Find where the given text appears and provide that cell's center as [x, y] coordinate. 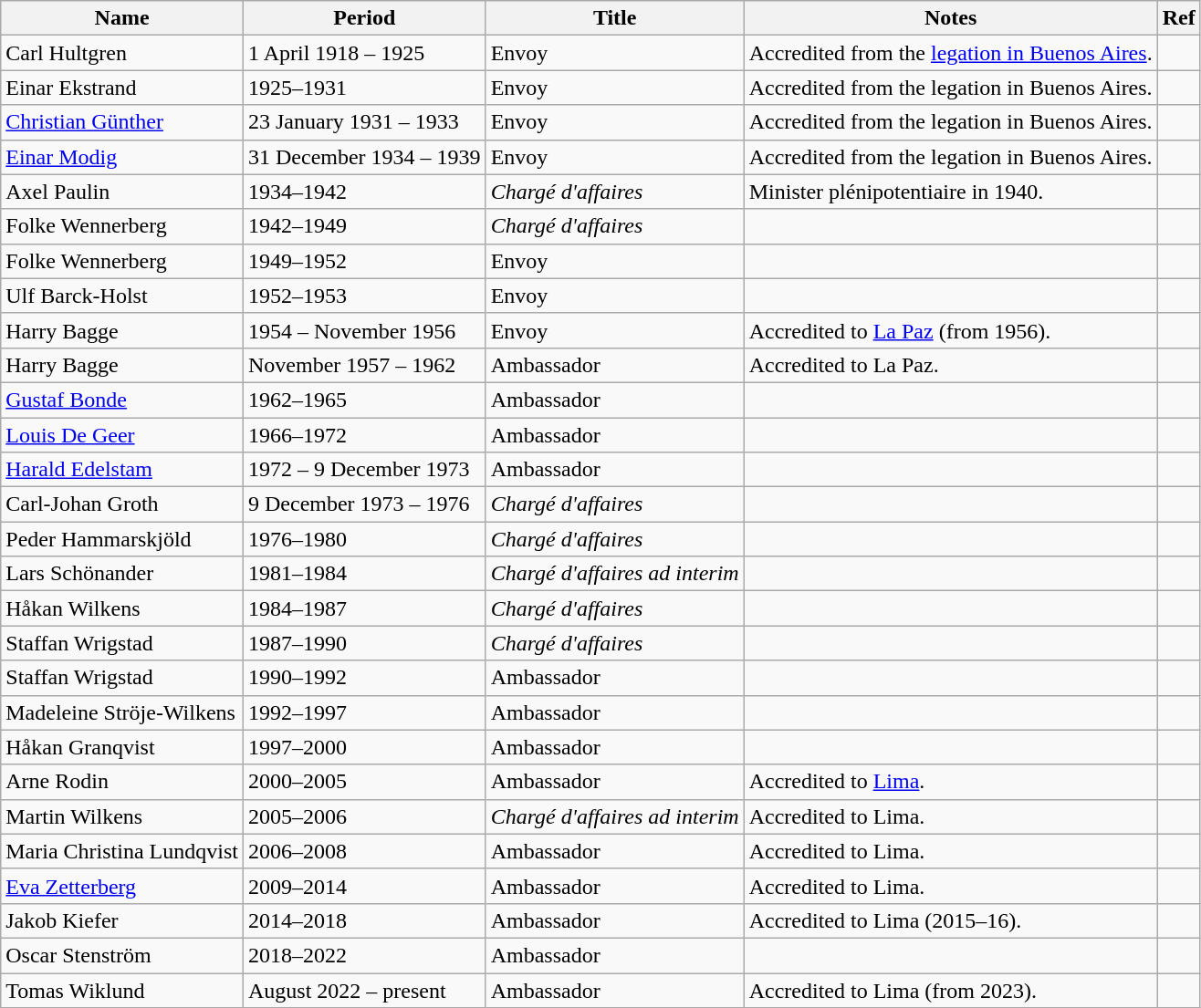
Accredited to Lima (2015–16). [951, 920]
Gustaf Bonde [122, 400]
August 2022 – present [364, 990]
Axel Paulin [122, 192]
Period [364, 18]
Eva Zetterberg [122, 886]
Carl Hultgren [122, 53]
1954 – November 1956 [364, 330]
Minister plénipotentiaire in 1940. [951, 192]
Håkan Granqvist [122, 747]
Martin Wilkens [122, 816]
2000–2005 [364, 782]
Louis De Geer [122, 435]
1992–1997 [364, 712]
Peder Hammarskjöld [122, 539]
Jakob Kiefer [122, 920]
1962–1965 [364, 400]
Ref [1179, 18]
Madeleine Ströje-Wilkens [122, 712]
Accredited to La Paz. [951, 365]
Christian Günther [122, 122]
1952–1953 [364, 296]
Lars Schönander [122, 574]
1942–1949 [364, 226]
1 April 1918 – 1925 [364, 53]
Einar Modig [122, 157]
1981–1984 [364, 574]
Ulf Barck-Holst [122, 296]
31 December 1934 – 1939 [364, 157]
Oscar Stenström [122, 955]
Notes [951, 18]
Name [122, 18]
1972 – 9 December 1973 [364, 470]
23 January 1931 – 1933 [364, 122]
2006–2008 [364, 851]
2009–2014 [364, 886]
1966–1972 [364, 435]
2005–2006 [364, 816]
1990–1992 [364, 678]
2014–2018 [364, 920]
1987–1990 [364, 643]
Harald Edelstam [122, 470]
1934–1942 [364, 192]
Håkan Wilkens [122, 608]
Carl-Johan Groth [122, 504]
Accredited to Lima (from 2023). [951, 990]
Tomas Wiklund [122, 990]
Accredited to La Paz (from 1956). [951, 330]
1976–1980 [364, 539]
1925–1931 [364, 88]
Title [615, 18]
1984–1987 [364, 608]
1997–2000 [364, 747]
Maria Christina Lundqvist [122, 851]
1949–1952 [364, 261]
Einar Ekstrand [122, 88]
9 December 1973 – 1976 [364, 504]
Arne Rodin [122, 782]
2018–2022 [364, 955]
November 1957 – 1962 [364, 365]
